Determine the [x, y] coordinate at the center of the cell enclosing the given text.  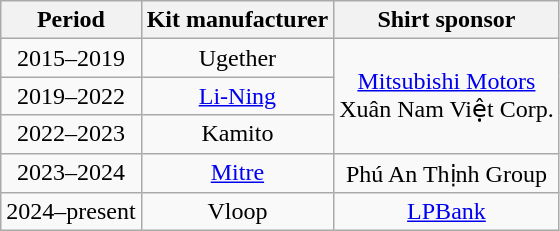
Kit manufacturer [238, 20]
2023–2024 [71, 173]
Mitsubishi MotorsXuân Nam Việt Corp. [446, 96]
Ugether [238, 58]
Vloop [238, 212]
2019–2022 [71, 96]
2015–2019 [71, 58]
Mitre [238, 173]
Shirt sponsor [446, 20]
Li-Ning [238, 96]
2024–present [71, 212]
Period [71, 20]
Kamito [238, 134]
2022–2023 [71, 134]
Phú An Thịnh Group [446, 173]
LPBank [446, 212]
